Identify which cell holds the provided text, then report its [x, y] central coordinate. 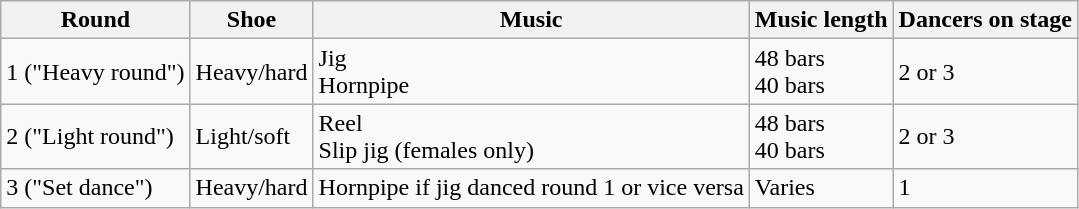
Music length [821, 20]
Round [96, 20]
Dancers on stage [985, 20]
Hornpipe if jig danced round 1 or vice versa [531, 188]
Music [531, 20]
Light/soft [252, 136]
2 ("Light round") [96, 136]
1 ("Heavy round") [96, 72]
3 ("Set dance") [96, 188]
ReelSlip jig (females only) [531, 136]
JigHornpipe [531, 72]
1 [985, 188]
Varies [821, 188]
Shoe [252, 20]
